Return (x, y) of the center of cell containing provided text 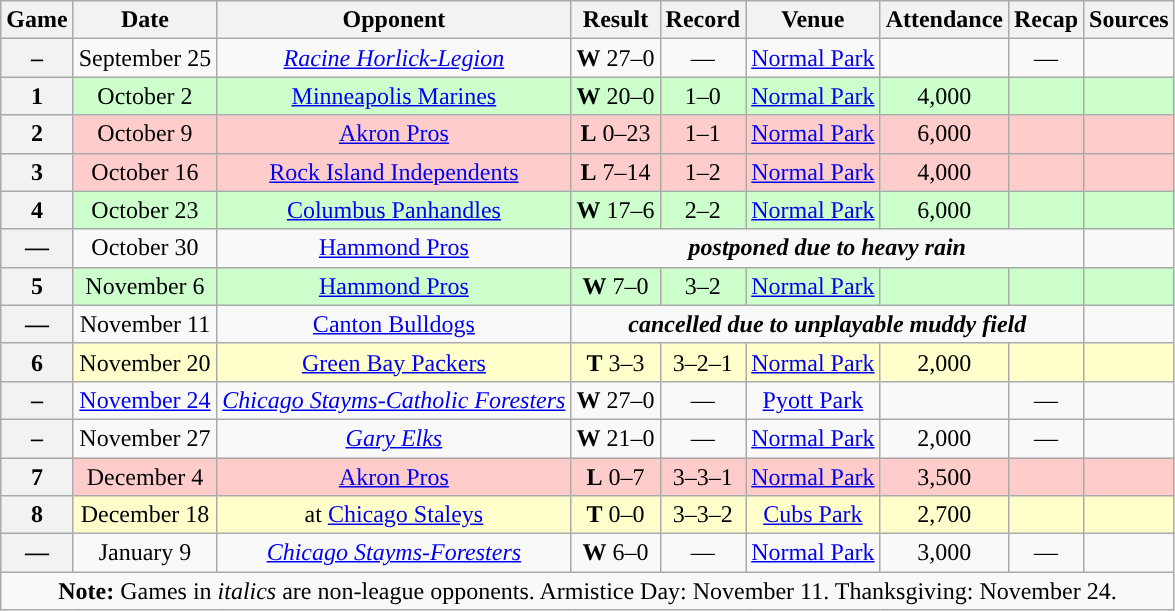
December 4 (145, 477)
3,500 (944, 477)
7 (37, 477)
Record (703, 20)
2–2 (703, 210)
October 2 (145, 96)
1 (37, 96)
Game (37, 20)
Green Bay Packers (394, 362)
W 6–0 (616, 553)
L 7–14 (616, 172)
October 30 (145, 248)
Note: Games in italics are non-league opponents. Armistice Day: November 11. Thanksgiving: November 24. (588, 591)
3–2 (703, 286)
October 9 (145, 134)
Pyott Park (813, 400)
Venue (813, 20)
postponed due to heavy rain (828, 248)
W 17–6 (616, 210)
L 0–7 (616, 477)
October 16 (145, 172)
1–0 (703, 96)
November 20 (145, 362)
September 25 (145, 58)
T 3–3 (616, 362)
November 6 (145, 286)
Date (145, 20)
2,700 (944, 515)
Chicago Stayms-Foresters (394, 553)
W 20–0 (616, 96)
5 (37, 286)
W 7–0 (616, 286)
Racine Horlick-Legion (394, 58)
Chicago Stayms-Catholic Foresters (394, 400)
October 23 (145, 210)
November 11 (145, 324)
Gary Elks (394, 438)
Minneapolis Marines (394, 96)
Result (616, 20)
December 18 (145, 515)
3–3–2 (703, 515)
L 0–23 (616, 134)
3,000 (944, 553)
8 (37, 515)
Cubs Park (813, 515)
November 24 (145, 400)
January 9 (145, 553)
W 21–0 (616, 438)
Opponent (394, 20)
3 (37, 172)
Attendance (944, 20)
3–3–1 (703, 477)
Rock Island Independents (394, 172)
3–2–1 (703, 362)
T 0–0 (616, 515)
2 (37, 134)
at Chicago Staleys (394, 515)
Recap (1046, 20)
Columbus Panhandles (394, 210)
November 27 (145, 438)
cancelled due to unplayable muddy field (828, 324)
Canton Bulldogs (394, 324)
1–1 (703, 134)
6 (37, 362)
1–2 (703, 172)
4 (37, 210)
Sources (1130, 20)
